Locate the cell with the specified text and output its (x, y) center coordinate. 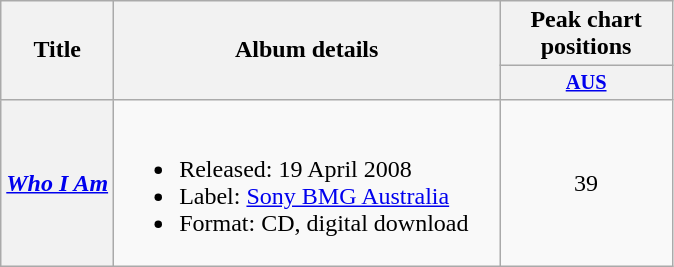
Title (58, 50)
Album details (307, 50)
Released: 19 April 2008Label: Sony BMG AustraliaFormat: CD, digital download (307, 182)
39 (586, 182)
AUS (586, 83)
Peak chart positions (586, 34)
Who I Am (58, 182)
